Search for the cell housing the specified text and yield its (x, y) center coordinate. 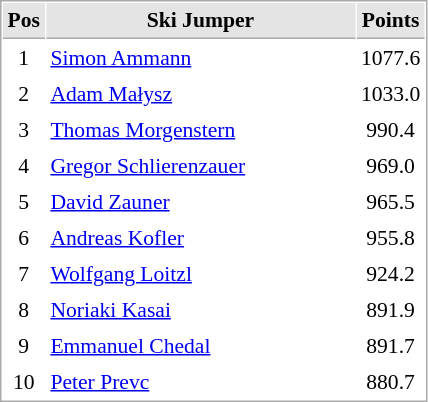
891.9 (390, 309)
3 (24, 129)
6 (24, 237)
Emmanuel Chedal (200, 345)
Peter Prevc (200, 381)
969.0 (390, 165)
Andreas Kofler (200, 237)
1 (24, 57)
955.8 (390, 237)
Pos (24, 21)
8 (24, 309)
2 (24, 93)
965.5 (390, 201)
Gregor Schlierenzauer (200, 165)
9 (24, 345)
990.4 (390, 129)
Points (390, 21)
1077.6 (390, 57)
Wolfgang Loitzl (200, 273)
Noriaki Kasai (200, 309)
880.7 (390, 381)
Adam Małysz (200, 93)
891.7 (390, 345)
Ski Jumper (200, 21)
10 (24, 381)
Thomas Morgenstern (200, 129)
1033.0 (390, 93)
Simon Ammann (200, 57)
4 (24, 165)
924.2 (390, 273)
5 (24, 201)
David Zauner (200, 201)
7 (24, 273)
